Search for the cell housing the specified text and yield its [x, y] center coordinate. 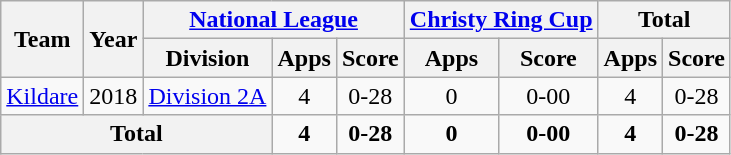
Year [114, 39]
Team [42, 39]
Christy Ring Cup [501, 20]
Division [208, 58]
Kildare [42, 96]
National League [274, 20]
2018 [114, 96]
Division 2A [208, 96]
